Find where the given text appears and provide that cell's center as [x, y] coordinate. 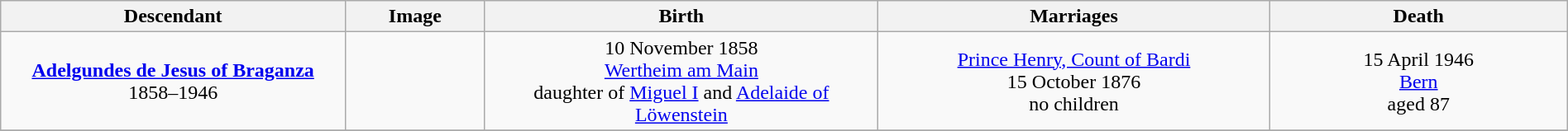
Adelgundes de Jesus of Braganza1858–1946 [174, 81]
Marriages [1074, 16]
Descendant [174, 16]
15 April 1946Bernaged 87 [1418, 81]
Prince Henry, Count of Bardi15 October 1876 no children [1074, 81]
Death [1418, 16]
Birth [681, 16]
10 November 1858Wertheim am Maindaughter of Miguel I and Adelaide of Löwenstein [681, 81]
Image [415, 16]
